Find where the given text appears and provide that cell's center as (x, y) coordinate. 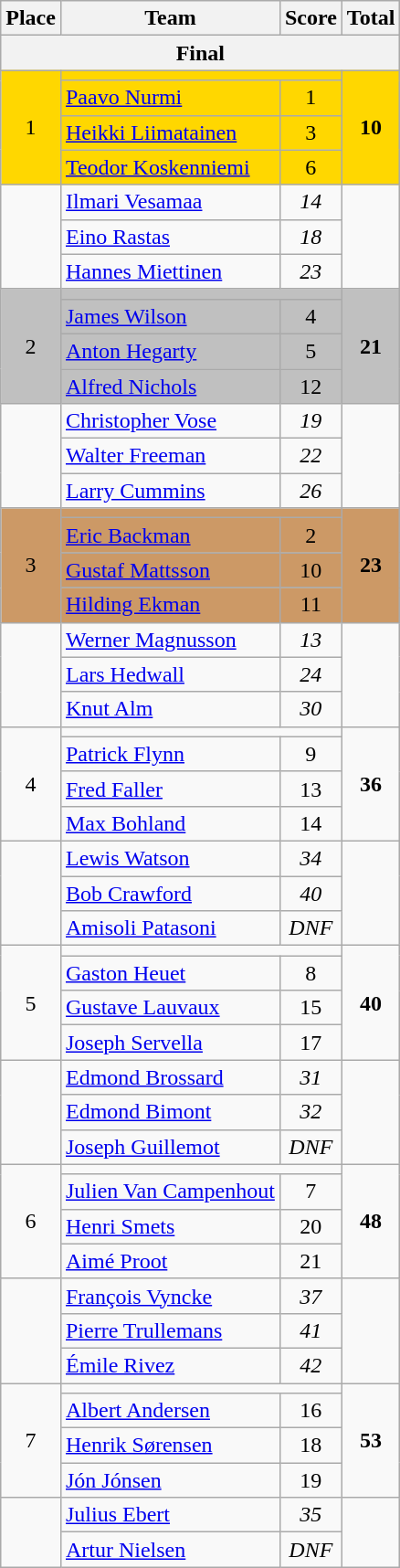
11 (311, 605)
35 (311, 1515)
Albert Andersen (170, 1411)
Amisoli Patasoni (170, 928)
Joseph Guillemot (170, 1147)
Julien Van Campenhout (170, 1192)
Aimé Proot (170, 1261)
Walter Freeman (170, 456)
Henri Smets (170, 1226)
17 (311, 1043)
Lars Hedwall (170, 674)
Gustaf Mattsson (170, 570)
48 (371, 1221)
30 (311, 709)
22 (311, 456)
34 (311, 858)
Julius Ebert (170, 1515)
Bob Crawford (170, 893)
12 (311, 387)
9 (311, 754)
36 (371, 784)
Patrick Flynn (170, 754)
Hilding Ekman (170, 605)
Jón Jónsen (170, 1480)
Paavo Nurmi (170, 98)
Anton Hegarty (170, 351)
31 (311, 1077)
16 (311, 1411)
41 (311, 1330)
37 (311, 1296)
Eric Backman (170, 535)
Knut Alm (170, 709)
26 (311, 491)
32 (311, 1112)
Gustave Lauvaux (170, 1008)
Ilmari Vesamaa (170, 202)
Werner Magnusson (170, 640)
24 (311, 674)
Christopher Vose (170, 421)
Larry Cummins (170, 491)
Artur Nielsen (170, 1550)
Teodor Koskenniemi (170, 167)
Final (201, 53)
Edmond Bimont (170, 1112)
Edmond Brossard (170, 1077)
53 (371, 1440)
Team (170, 18)
Hannes Miettinen (170, 271)
Place (31, 18)
Joseph Servella (170, 1043)
Gaston Heuet (170, 973)
Eino Rastas (170, 237)
Fred Faller (170, 789)
Henrik Sørensen (170, 1446)
Pierre Trullemans (170, 1330)
Max Bohland (170, 823)
James Wilson (170, 316)
Total (371, 18)
8 (311, 973)
20 (311, 1226)
Heikki Liimatainen (170, 132)
42 (311, 1365)
François Vyncke (170, 1296)
Lewis Watson (170, 858)
Score (311, 18)
Alfred Nichols (170, 387)
Émile Rivez (170, 1365)
15 (311, 1008)
